Pinpoint the cell where the given text exists, returning its [x, y] midpoint coordinate. 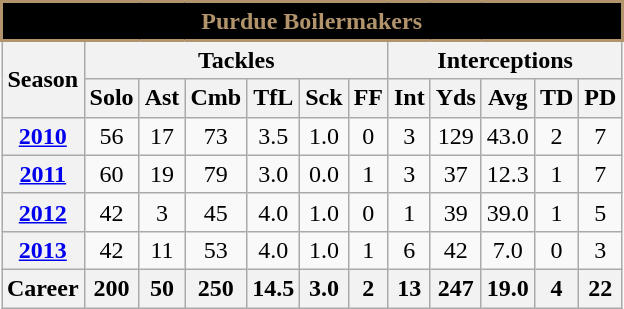
12.3 [508, 174]
17 [162, 136]
19 [162, 174]
45 [216, 212]
53 [216, 250]
0.0 [324, 174]
Sck [324, 98]
56 [112, 136]
TD [556, 98]
2010 [44, 136]
13 [409, 288]
129 [456, 136]
Purdue Boilermakers [312, 21]
2013 [44, 250]
60 [112, 174]
Cmb [216, 98]
50 [162, 288]
Int [409, 98]
Season [44, 78]
2012 [44, 212]
PD [600, 98]
7.0 [508, 250]
11 [162, 250]
Yds [456, 98]
79 [216, 174]
250 [216, 288]
2011 [44, 174]
TfL [274, 98]
6 [409, 250]
Interceptions [504, 60]
39 [456, 212]
4 [556, 288]
5 [600, 212]
200 [112, 288]
22 [600, 288]
Career [44, 288]
37 [456, 174]
FF [368, 98]
3.5 [274, 136]
43.0 [508, 136]
Tackles [236, 60]
247 [456, 288]
Ast [162, 98]
19.0 [508, 288]
73 [216, 136]
Avg [508, 98]
39.0 [508, 212]
Solo [112, 98]
14.5 [274, 288]
